Return the [X, Y] coordinate for the center point of the cell that contains the specified text.  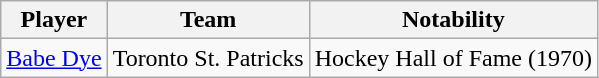
Team [208, 20]
Hockey Hall of Fame (1970) [453, 58]
Notability [453, 20]
Player [54, 20]
Toronto St. Patricks [208, 58]
Babe Dye [54, 58]
